Determine the (X, Y) coordinate at the center of the cell enclosing the given text.  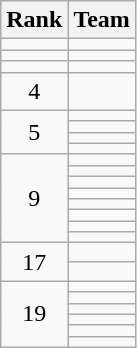
Rank (34, 20)
19 (34, 314)
17 (34, 262)
5 (34, 132)
Team (102, 20)
9 (34, 198)
4 (34, 91)
